Capture the cell that displays the provided text and extract its (x, y) central coordinate. 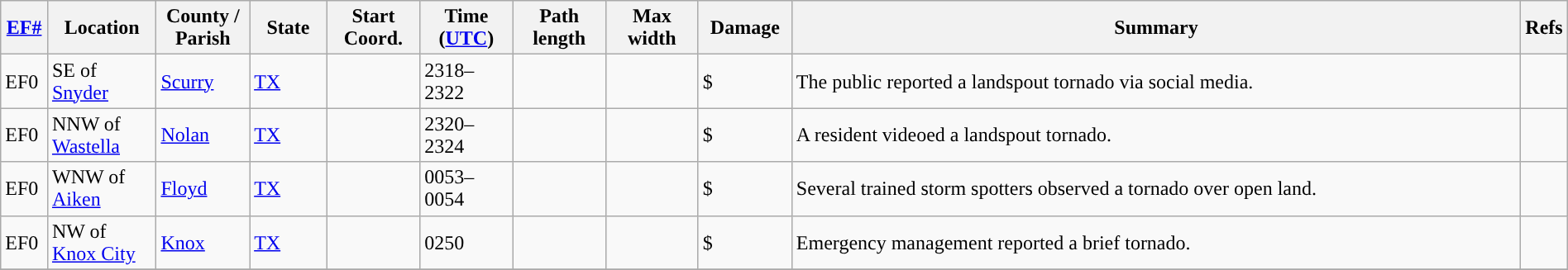
Knox (203, 243)
Refs (1545, 28)
Path length (559, 28)
Summary (1156, 28)
Floyd (203, 188)
SE of Snyder (101, 81)
2318–2322 (466, 81)
NNW of Wastella (101, 135)
NW of Knox City (101, 243)
Nolan (203, 135)
Damage (744, 28)
Emergency management reported a brief tornado. (1156, 243)
EF# (25, 28)
Max width (652, 28)
A resident videoed a landspout tornado. (1156, 135)
The public reported a landspout tornado via social media. (1156, 81)
WNW of Aiken (101, 188)
County / Parish (203, 28)
Scurry (203, 81)
Several trained storm spotters observed a tornado over open land. (1156, 188)
Location (101, 28)
2320–2324 (466, 135)
0250 (466, 243)
Start Coord. (374, 28)
0053–0054 (466, 188)
Time (UTC) (466, 28)
State (289, 28)
